Identify which cell holds the provided text, then report its [X, Y] central coordinate. 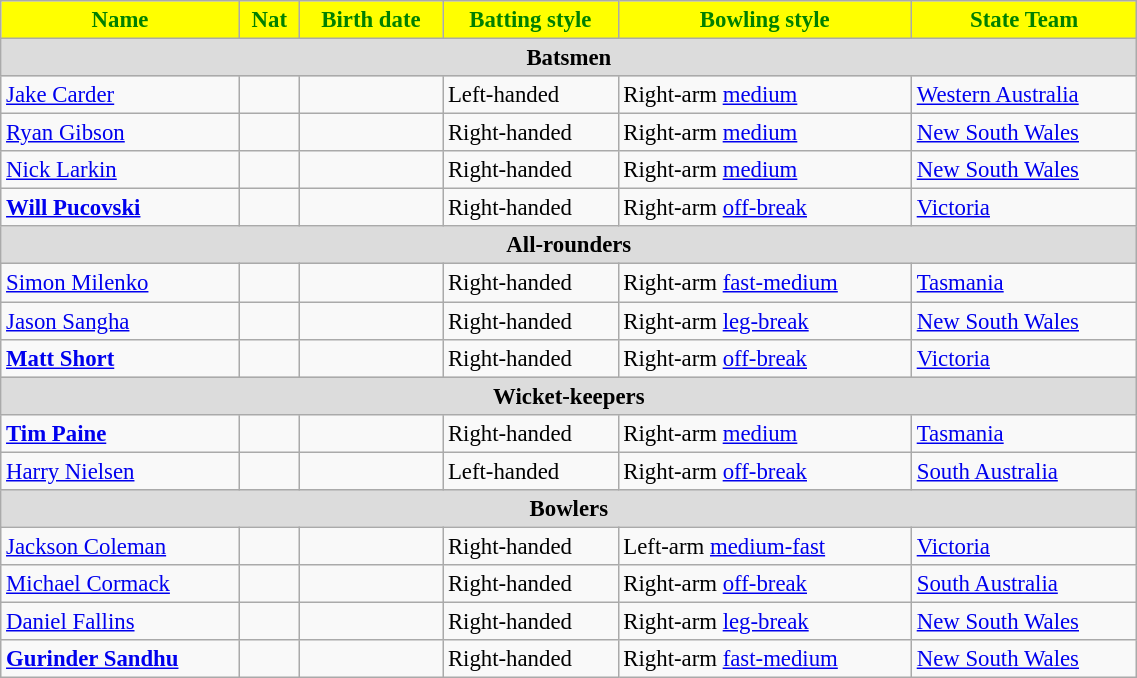
Gurinder Sandhu [120, 659]
Name [120, 20]
Nat [269, 20]
Bowlers [569, 509]
Left-arm medium-fast [764, 546]
Tim Paine [120, 433]
Jason Sangha [120, 321]
Batsmen [569, 58]
Nick Larkin [120, 170]
Wicket-keepers [569, 396]
Jackson Coleman [120, 546]
Ryan Gibson [120, 133]
Jake Carder [120, 95]
Simon Milenko [120, 283]
State Team [1024, 20]
All-rounders [569, 245]
Western Australia [1024, 95]
Harry Nielsen [120, 471]
Batting style [530, 20]
Bowling style [764, 20]
Daniel Fallins [120, 621]
Will Pucovski [120, 208]
Matt Short [120, 358]
Michael Cormack [120, 584]
Birth date [370, 20]
